Provide the [x, y] coordinate of the cell's center where the given text is located.  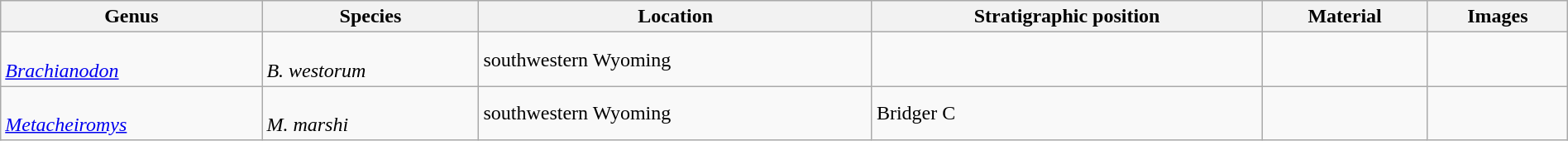
Location [675, 17]
Material [1345, 17]
Brachianodon [131, 60]
M. marshi [370, 113]
Stratigraphic position [1067, 17]
Metacheiromys [131, 113]
Genus [131, 17]
Images [1497, 17]
Species [370, 17]
B. westorum [370, 60]
Bridger C [1067, 113]
